Output the [x, y] coordinate of the center of the cell containing the given text.  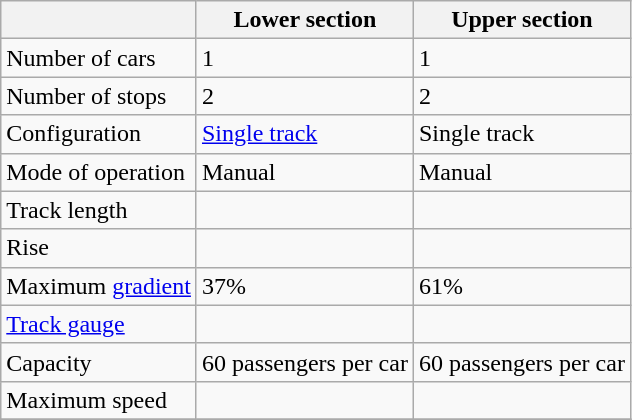
Mode of operation [99, 172]
37% [304, 286]
Lower section [304, 20]
61% [522, 286]
Upper section [522, 20]
Maximum gradient [99, 286]
Maximum speed [99, 400]
Rise [99, 248]
Number of cars [99, 58]
Track gauge [99, 324]
Capacity [99, 362]
Configuration [99, 134]
Track length [99, 210]
Number of stops [99, 96]
